For the text-containing cell, return its midpoint in (x, y) coordinate format. 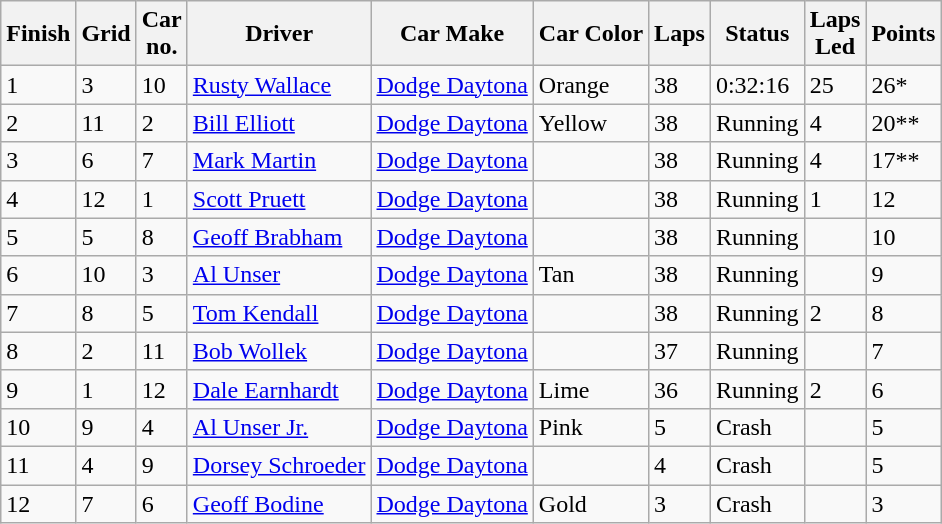
Mark Martin (279, 161)
Geoff Brabham (279, 237)
Orange (590, 85)
Rusty Wallace (279, 85)
26* (904, 85)
0:32:16 (757, 85)
Tan (590, 275)
36 (680, 389)
Geoff Bodine (279, 503)
Al Unser Jr. (279, 427)
Bill Elliott (279, 123)
Pink (590, 427)
25 (835, 85)
Status (757, 34)
Car Color (590, 34)
Driver (279, 34)
Yellow (590, 123)
Dorsey Schroeder (279, 465)
Dale Earnhardt (279, 389)
Lime (590, 389)
Tom Kendall (279, 313)
37 (680, 351)
Al Unser (279, 275)
Points (904, 34)
LapsLed (835, 34)
20** (904, 123)
Grid (106, 34)
17** (904, 161)
Car Make (452, 34)
Laps (680, 34)
Scott Pruett (279, 199)
Finish (38, 34)
Carno. (162, 34)
Bob Wollek (279, 351)
Gold (590, 503)
